For the text-containing cell, return its midpoint in [X, Y] coordinate format. 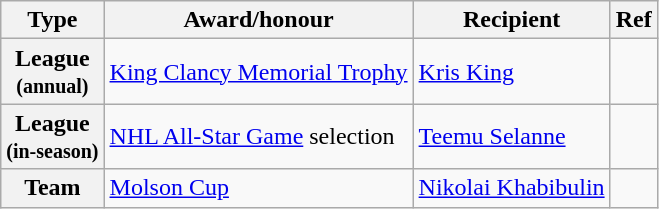
League(in-season) [52, 136]
Kris King [512, 72]
Award/honour [258, 20]
Type [52, 20]
Nikolai Khabibulin [512, 188]
NHL All-Star Game selection [258, 136]
Molson Cup [258, 188]
King Clancy Memorial Trophy [258, 72]
Ref [634, 20]
League(annual) [52, 72]
Teemu Selanne [512, 136]
Recipient [512, 20]
Team [52, 188]
